Search for the cell housing the specified text and yield its (X, Y) center coordinate. 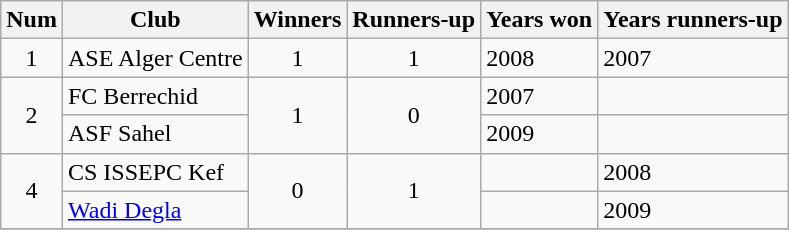
ASF Sahel (155, 134)
Runners-up (414, 20)
Years won (540, 20)
CS ISSEPC Kef (155, 172)
4 (32, 191)
Years runners-up (693, 20)
Winners (298, 20)
ASE Alger Centre (155, 58)
Wadi Degla (155, 210)
FC Berrechid (155, 96)
Club (155, 20)
Num (32, 20)
2 (32, 115)
